Extract the (X, Y) coordinate from the center of the cell holding the provided text.  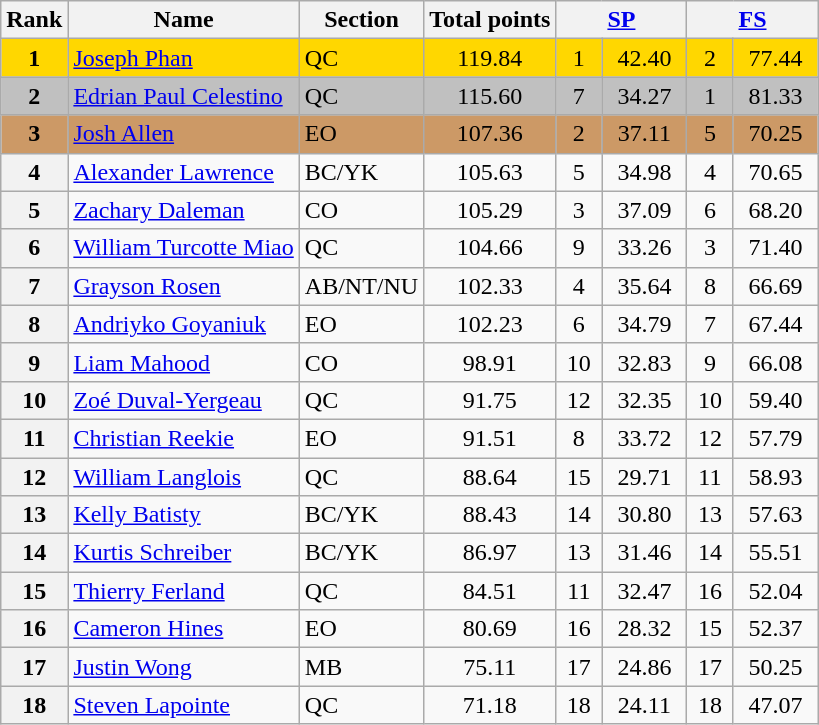
70.65 (776, 172)
Thierry Ferland (184, 591)
Alexander Lawrence (184, 172)
32.83 (644, 362)
32.47 (644, 591)
24.86 (644, 667)
115.60 (490, 96)
William Turcotte Miao (184, 248)
Christian Reekie (184, 438)
FS (752, 20)
Zachary Daleman (184, 210)
35.64 (644, 286)
42.40 (644, 58)
80.69 (490, 629)
102.23 (490, 324)
34.79 (644, 324)
66.08 (776, 362)
57.63 (776, 515)
AB/NT/NU (361, 286)
86.97 (490, 553)
104.66 (490, 248)
88.43 (490, 515)
Joseph Phan (184, 58)
105.29 (490, 210)
98.91 (490, 362)
71.18 (490, 705)
77.44 (776, 58)
75.11 (490, 667)
57.79 (776, 438)
47.07 (776, 705)
William Langlois (184, 477)
105.63 (490, 172)
102.33 (490, 286)
Grayson Rosen (184, 286)
Edrian Paul Celestino (184, 96)
81.33 (776, 96)
71.40 (776, 248)
66.69 (776, 286)
37.11 (644, 134)
70.25 (776, 134)
50.25 (776, 667)
55.51 (776, 553)
Rank (34, 20)
Andriyko Goyaniuk (184, 324)
30.80 (644, 515)
MB (361, 667)
Name (184, 20)
Josh Allen (184, 134)
84.51 (490, 591)
91.51 (490, 438)
Steven Lapointe (184, 705)
24.11 (644, 705)
34.98 (644, 172)
29.71 (644, 477)
33.26 (644, 248)
91.75 (490, 400)
68.20 (776, 210)
Kelly Batisty (184, 515)
52.37 (776, 629)
119.84 (490, 58)
Section (361, 20)
Cameron Hines (184, 629)
28.32 (644, 629)
88.64 (490, 477)
37.09 (644, 210)
Kurtis Schreiber (184, 553)
52.04 (776, 591)
32.35 (644, 400)
33.72 (644, 438)
Zoé Duval-Yergeau (184, 400)
Justin Wong (184, 667)
Total points (490, 20)
67.44 (776, 324)
59.40 (776, 400)
107.36 (490, 134)
34.27 (644, 96)
31.46 (644, 553)
SP (622, 20)
Liam Mahood (184, 362)
58.93 (776, 477)
